Locate the cell with the specified text and output its [x, y] center coordinate. 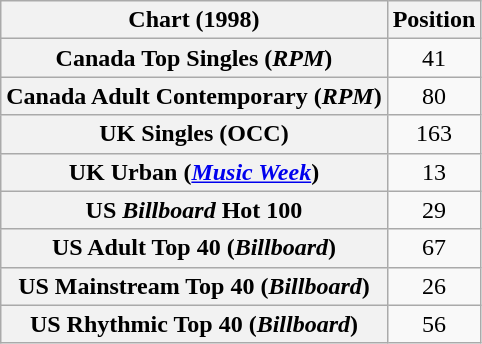
US Mainstream Top 40 (Billboard) [194, 286]
Canada Adult Contemporary (RPM) [194, 96]
41 [434, 58]
US Adult Top 40 (Billboard) [194, 248]
29 [434, 210]
Chart (1998) [194, 20]
UK Urban (Music Week) [194, 172]
13 [434, 172]
26 [434, 286]
163 [434, 134]
67 [434, 248]
Position [434, 20]
US Billboard Hot 100 [194, 210]
80 [434, 96]
Canada Top Singles (RPM) [194, 58]
US Rhythmic Top 40 (Billboard) [194, 324]
UK Singles (OCC) [194, 134]
56 [434, 324]
